For the text-containing cell, return its midpoint in [x, y] coordinate format. 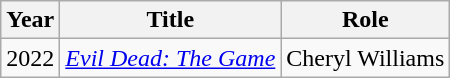
Role [366, 20]
2022 [30, 58]
Year [30, 20]
Cheryl Williams [366, 58]
Title [170, 20]
Evil Dead: The Game [170, 58]
